Output the [x, y] coordinate of the center of the cell containing the given text.  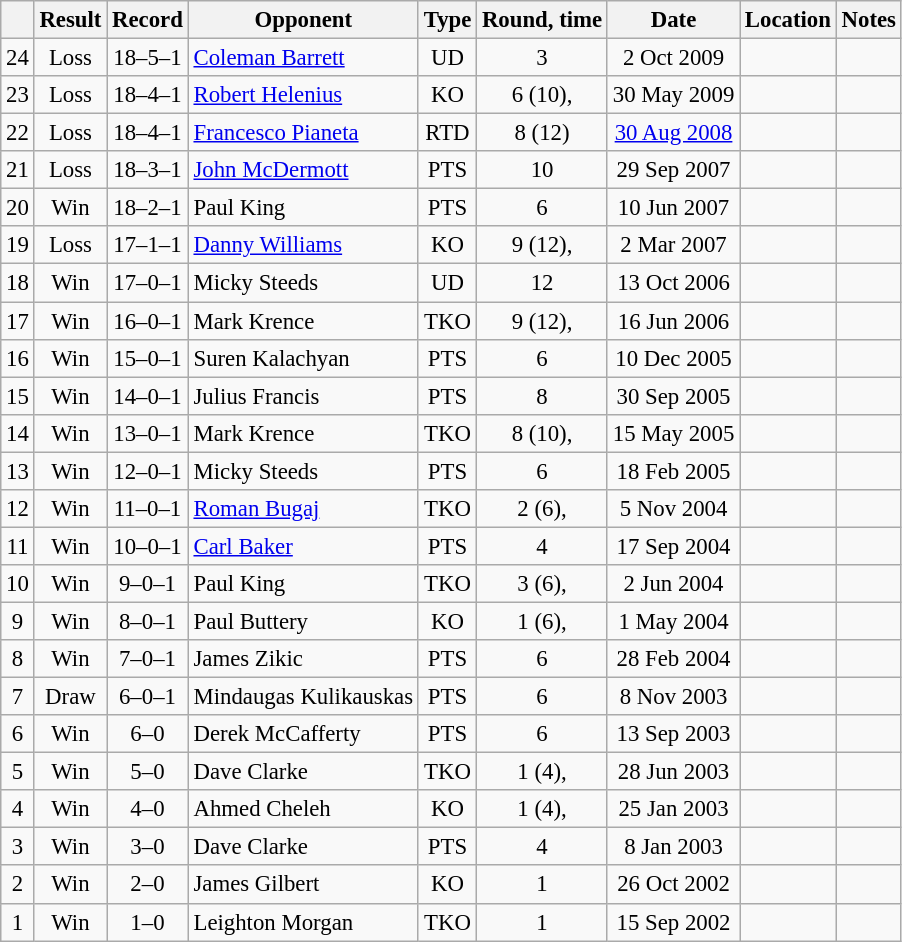
James Zikic [303, 659]
John McDermott [303, 170]
16–0–1 [148, 321]
2–0 [148, 885]
10 Dec 2005 [673, 358]
16 Jun 2006 [673, 321]
28 Feb 2004 [673, 659]
17 Sep 2004 [673, 546]
Date [673, 20]
22 [18, 133]
2 [18, 885]
17–1–1 [148, 245]
RTD [447, 133]
Derek McCafferty [303, 734]
14 [18, 433]
18–5–1 [148, 58]
Location [788, 20]
Result [70, 20]
7–0–1 [148, 659]
Opponent [303, 20]
Record [148, 20]
15–0–1 [148, 358]
8 (10), [542, 433]
1 May 2004 [673, 621]
Coleman Barrett [303, 58]
11–0–1 [148, 509]
13 Oct 2006 [673, 283]
13–0–1 [148, 433]
Mindaugas Kulikauskas [303, 697]
16 [18, 358]
Draw [70, 697]
3 (6), [542, 584]
26 Oct 2002 [673, 885]
2 Mar 2007 [673, 245]
17 [18, 321]
25 Jan 2003 [673, 809]
30 Sep 2005 [673, 396]
6–0–1 [148, 697]
24 [18, 58]
15 Sep 2002 [673, 922]
Notes [868, 20]
2 Oct 2009 [673, 58]
17–0–1 [148, 283]
9–0–1 [148, 584]
8 Nov 2003 [673, 697]
3–0 [148, 847]
Danny Williams [303, 245]
9 [18, 621]
Roman Bugaj [303, 509]
Francesco Pianeta [303, 133]
Suren Kalachyan [303, 358]
Robert Helenius [303, 95]
10 Jun 2007 [673, 208]
Type [447, 20]
30 May 2009 [673, 95]
13 Sep 2003 [673, 734]
18–2–1 [148, 208]
Carl Baker [303, 546]
8 Jan 2003 [673, 847]
5 Nov 2004 [673, 509]
28 Jun 2003 [673, 772]
7 [18, 697]
6 (10), [542, 95]
19 [18, 245]
4–0 [148, 809]
Ahmed Cheleh [303, 809]
20 [18, 208]
15 May 2005 [673, 433]
5–0 [148, 772]
Julius Francis [303, 396]
18 Feb 2005 [673, 471]
Paul Buttery [303, 621]
13 [18, 471]
15 [18, 396]
5 [18, 772]
8–0–1 [148, 621]
29 Sep 2007 [673, 170]
30 Aug 2008 [673, 133]
2 (6), [542, 509]
23 [18, 95]
Round, time [542, 20]
Leighton Morgan [303, 922]
12–0–1 [148, 471]
21 [18, 170]
18–3–1 [148, 170]
James Gilbert [303, 885]
14–0–1 [148, 396]
18 [18, 283]
2 Jun 2004 [673, 584]
6–0 [148, 734]
10–0–1 [148, 546]
1 (6), [542, 621]
8 (12) [542, 133]
11 [18, 546]
1–0 [148, 922]
